Search for the cell housing the specified text and yield its (x, y) center coordinate. 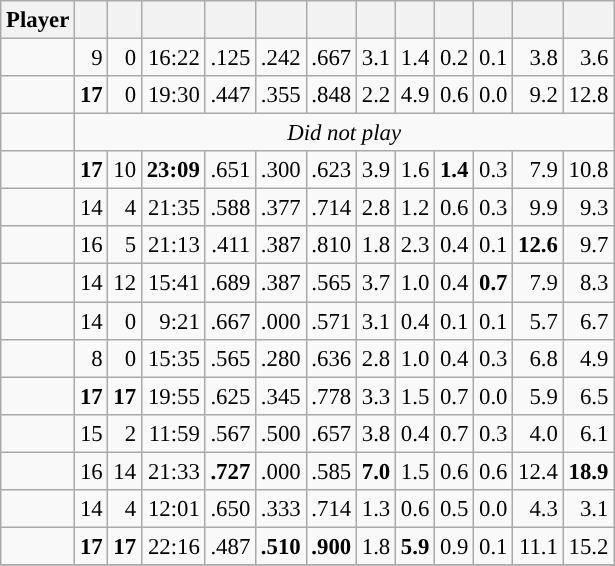
.447 (230, 95)
.487 (230, 546)
3.3 (376, 396)
18.9 (588, 471)
7.0 (376, 471)
1.3 (376, 509)
.510 (281, 546)
.623 (331, 170)
.377 (281, 208)
2 (124, 433)
.588 (230, 208)
6.8 (538, 358)
16:22 (173, 58)
.900 (331, 546)
1.2 (416, 208)
2.2 (376, 95)
8 (92, 358)
Player (38, 20)
4.0 (538, 433)
8.3 (588, 283)
5 (124, 245)
12.8 (588, 95)
.651 (230, 170)
.242 (281, 58)
Did not play (344, 133)
.280 (281, 358)
9.2 (538, 95)
6.1 (588, 433)
.300 (281, 170)
1.6 (416, 170)
9 (92, 58)
15.2 (588, 546)
12.4 (538, 471)
9.3 (588, 208)
.567 (230, 433)
5.7 (538, 321)
19:30 (173, 95)
3.6 (588, 58)
12.6 (538, 245)
15 (92, 433)
.411 (230, 245)
10.8 (588, 170)
12 (124, 283)
0.2 (454, 58)
15:35 (173, 358)
.657 (331, 433)
.727 (230, 471)
.625 (230, 396)
.500 (281, 433)
6.7 (588, 321)
21:33 (173, 471)
.778 (331, 396)
9.7 (588, 245)
9.9 (538, 208)
.125 (230, 58)
15:41 (173, 283)
12:01 (173, 509)
.345 (281, 396)
23:09 (173, 170)
11.1 (538, 546)
3.9 (376, 170)
.333 (281, 509)
21:13 (173, 245)
2.3 (416, 245)
6.5 (588, 396)
.585 (331, 471)
0.5 (454, 509)
.689 (230, 283)
9:21 (173, 321)
4.3 (538, 509)
21:35 (173, 208)
.355 (281, 95)
.636 (331, 358)
.571 (331, 321)
0.9 (454, 546)
22:16 (173, 546)
19:55 (173, 396)
10 (124, 170)
.810 (331, 245)
3.7 (376, 283)
11:59 (173, 433)
.650 (230, 509)
.848 (331, 95)
